Locate the cell with the specified text and output its [X, Y] center coordinate. 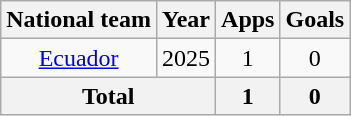
2025 [186, 58]
National team [79, 20]
Goals [315, 20]
Year [186, 20]
Apps [248, 20]
Total [108, 96]
Ecuador [79, 58]
